Determine the (X, Y) coordinate at the center of the cell enclosing the given text.  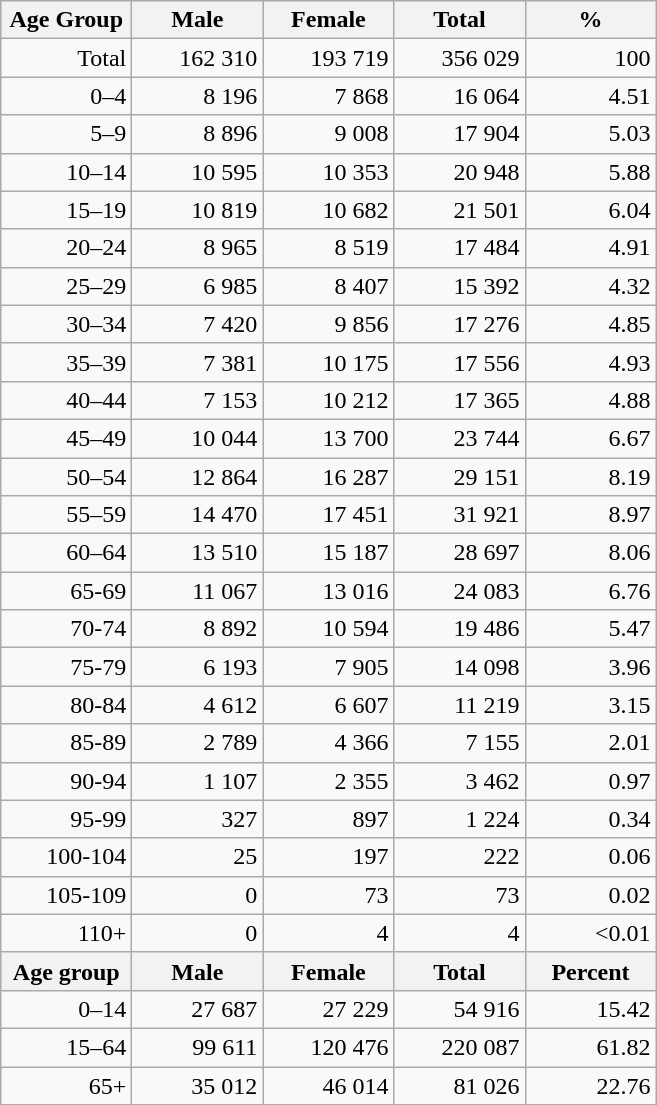
120 476 (328, 1047)
85-89 (66, 743)
100 (590, 58)
9 008 (328, 134)
14 098 (460, 667)
6 607 (328, 705)
17 904 (460, 134)
100-104 (66, 857)
0.06 (590, 857)
Age Group (66, 20)
10 594 (328, 629)
8.06 (590, 553)
17 365 (460, 400)
45–49 (66, 438)
2 789 (198, 743)
13 016 (328, 591)
22.76 (590, 1085)
0.02 (590, 895)
10 044 (198, 438)
8 407 (328, 286)
15–19 (66, 210)
25 (198, 857)
31 921 (460, 515)
10 819 (198, 210)
5.47 (590, 629)
8 196 (198, 96)
3 462 (460, 781)
220 087 (460, 1047)
46 014 (328, 1085)
35–39 (66, 362)
70-74 (66, 629)
60–64 (66, 553)
% (590, 20)
105-109 (66, 895)
20–24 (66, 248)
9 856 (328, 324)
193 719 (328, 58)
20 948 (460, 172)
8 896 (198, 134)
6.67 (590, 438)
327 (198, 819)
7 420 (198, 324)
1 224 (460, 819)
7 868 (328, 96)
27 687 (198, 1009)
17 484 (460, 248)
2 355 (328, 781)
2.01 (590, 743)
12 864 (198, 477)
13 700 (328, 438)
50–54 (66, 477)
4.91 (590, 248)
6 193 (198, 667)
4.93 (590, 362)
897 (328, 819)
80-84 (66, 705)
7 153 (198, 400)
54 916 (460, 1009)
15–64 (66, 1047)
15 187 (328, 553)
17 451 (328, 515)
61.82 (590, 1047)
17 556 (460, 362)
1 107 (198, 781)
10 212 (328, 400)
28 697 (460, 553)
<0.01 (590, 933)
35 012 (198, 1085)
8.97 (590, 515)
8 519 (328, 248)
15 392 (460, 286)
5.03 (590, 134)
3.96 (590, 667)
8.19 (590, 477)
197 (328, 857)
4.51 (590, 96)
8 965 (198, 248)
4 366 (328, 743)
0.97 (590, 781)
10 682 (328, 210)
21 501 (460, 210)
25–29 (66, 286)
19 486 (460, 629)
110+ (66, 933)
65+ (66, 1085)
356 029 (460, 58)
Age group (66, 971)
11 219 (460, 705)
0–14 (66, 1009)
4.85 (590, 324)
7 155 (460, 743)
95-99 (66, 819)
99 611 (198, 1047)
11 067 (198, 591)
162 310 (198, 58)
4 612 (198, 705)
16 287 (328, 477)
7 381 (198, 362)
6.04 (590, 210)
5.88 (590, 172)
24 083 (460, 591)
15.42 (590, 1009)
6 985 (198, 286)
10 353 (328, 172)
4.32 (590, 286)
Percent (590, 971)
55–59 (66, 515)
81 026 (460, 1085)
222 (460, 857)
5–9 (66, 134)
10–14 (66, 172)
0–4 (66, 96)
3.15 (590, 705)
6.76 (590, 591)
13 510 (198, 553)
40–44 (66, 400)
10 175 (328, 362)
90-94 (66, 781)
4.88 (590, 400)
30–34 (66, 324)
7 905 (328, 667)
8 892 (198, 629)
29 151 (460, 477)
75-79 (66, 667)
23 744 (460, 438)
14 470 (198, 515)
27 229 (328, 1009)
10 595 (198, 172)
17 276 (460, 324)
0.34 (590, 819)
16 064 (460, 96)
65-69 (66, 591)
